Scan for the cell matching the given text and deliver its (x, y) coordinate at center. 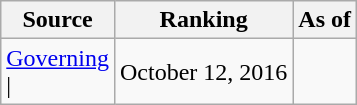
As of (325, 20)
Source (58, 20)
Governing| (58, 72)
Ranking (203, 20)
October 12, 2016 (203, 72)
